Find where the given text appears and provide that cell's center as [X, Y] coordinate. 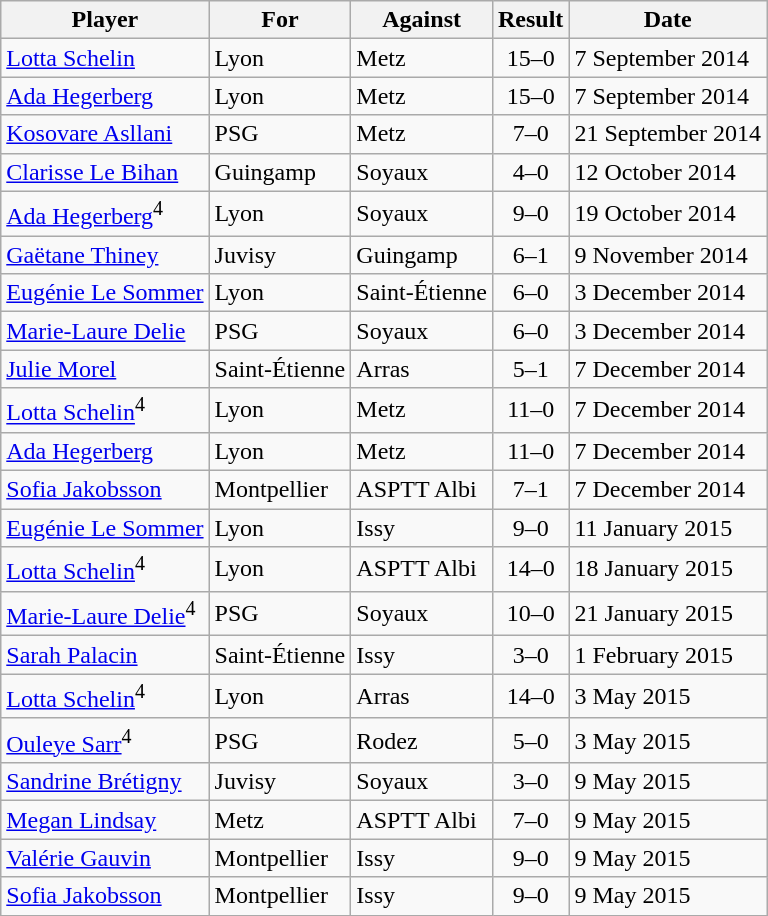
Player [105, 20]
Marie-Laure Delie [105, 331]
Gaëtane Thiney [105, 255]
Sarah Palacin [105, 655]
5–0 [530, 740]
For [280, 20]
Lotta Schelin [105, 58]
Megan Lindsay [105, 820]
9 November 2014 [668, 255]
Ouleye Sarr4 [105, 740]
Ada Hegerberg4 [105, 214]
Clarisse Le Bihan [105, 172]
1 February 2015 [668, 655]
21 January 2015 [668, 614]
11 January 2015 [668, 528]
4–0 [530, 172]
19 October 2014 [668, 214]
18 January 2015 [668, 570]
6–1 [530, 255]
Valérie Gauvin [105, 858]
Marie-Laure Delie4 [105, 614]
Kosovare Asllani [105, 134]
Rodez [422, 740]
Against [422, 20]
Date [668, 20]
5–1 [530, 369]
7–1 [530, 489]
12 October 2014 [668, 172]
Sandrine Brétigny [105, 782]
10–0 [530, 614]
Julie Morel [105, 369]
21 September 2014 [668, 134]
Result [530, 20]
